For the text-containing cell, return its midpoint in (x, y) coordinate format. 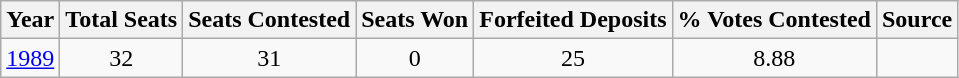
31 (270, 58)
0 (415, 58)
Total Seats (122, 20)
32 (122, 58)
Seats Contested (270, 20)
Year (30, 20)
1989 (30, 58)
Forfeited Deposits (573, 20)
Source (916, 20)
% Votes Contested (774, 20)
25 (573, 58)
Seats Won (415, 20)
8.88 (774, 58)
